Output the (X, Y) coordinate of the center of the cell containing the given text.  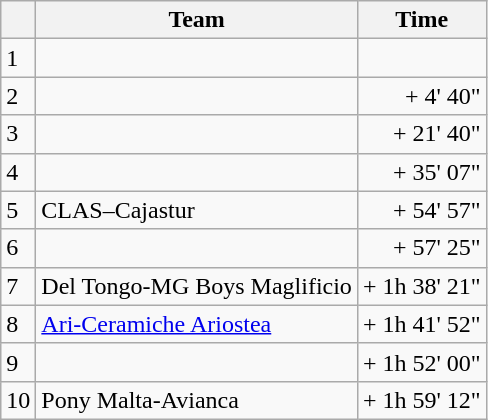
2 (18, 96)
1 (18, 58)
Team (197, 20)
8 (18, 324)
3 (18, 134)
Pony Malta-Avianca (197, 400)
7 (18, 286)
+ 1h 59' 12" (422, 400)
5 (18, 210)
+ 35' 07" (422, 172)
+ 4' 40" (422, 96)
+ 57' 25" (422, 248)
6 (18, 248)
Ari-Ceramiche Ariostea (197, 324)
9 (18, 362)
Del Tongo-MG Boys Maglificio (197, 286)
+ 1h 52' 00" (422, 362)
+ 21' 40" (422, 134)
+ 1h 41' 52" (422, 324)
+ 1h 38' 21" (422, 286)
10 (18, 400)
+ 54' 57" (422, 210)
CLAS–Cajastur (197, 210)
4 (18, 172)
Time (422, 20)
